Scan for the cell matching the given text and deliver its [x, y] coordinate at center. 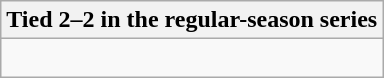
Tied 2–2 in the regular-season series [192, 20]
